Output the (X, Y) coordinate of the center of the cell containing the given text.  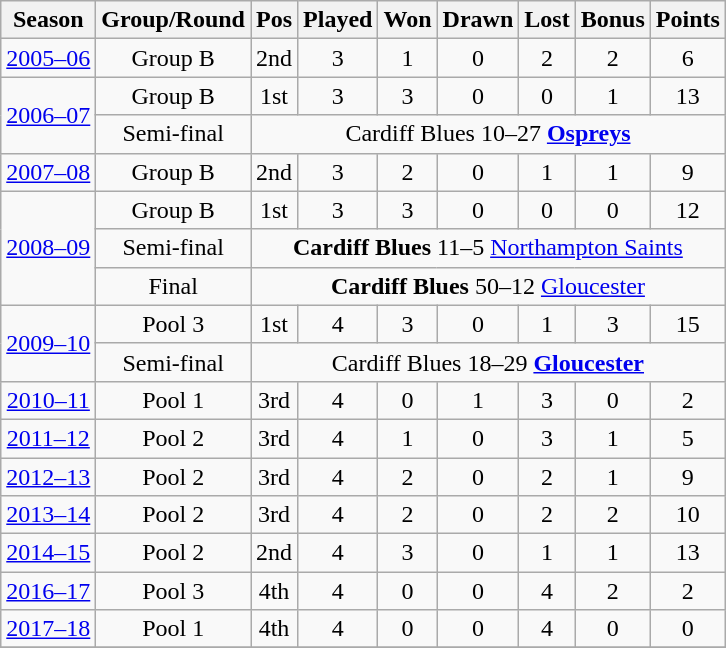
2007–08 (48, 172)
5 (688, 438)
2005–06 (48, 58)
Cardiff Blues 50–12 Gloucester (488, 286)
2009–10 (48, 343)
10 (688, 515)
Cardiff Blues 11–5 Northampton Saints (488, 248)
2011–12 (48, 438)
Lost (547, 20)
2016–17 (48, 591)
Won (408, 20)
Group/Round (174, 20)
Pos (274, 20)
Bonus (612, 20)
2008–09 (48, 248)
Season (48, 20)
2010–11 (48, 400)
2012–13 (48, 477)
Cardiff Blues 18–29 Gloucester (488, 362)
2014–15 (48, 553)
Final (174, 286)
2013–14 (48, 515)
6 (688, 58)
2017–18 (48, 629)
Points (688, 20)
Played (338, 20)
Cardiff Blues 10–27 Ospreys (488, 134)
15 (688, 324)
12 (688, 210)
2006–07 (48, 115)
Drawn (478, 20)
